Extract the (x, y) coordinate from the center of the cell holding the provided text.  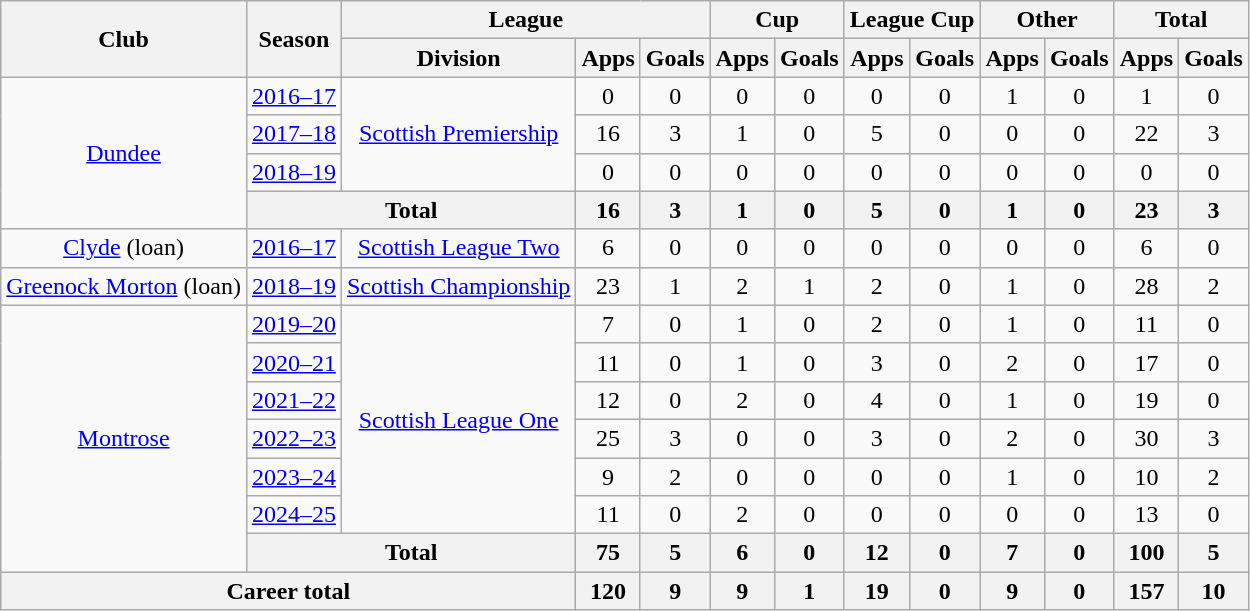
2024–25 (294, 515)
Cup (777, 20)
2017–18 (294, 134)
Other (1047, 20)
Dundee (124, 153)
Division (458, 58)
2023–24 (294, 477)
30 (1146, 438)
Career total (288, 591)
League (526, 20)
Club (124, 39)
Greenock Morton (loan) (124, 286)
100 (1146, 553)
157 (1146, 591)
2020–21 (294, 362)
120 (608, 591)
Season (294, 39)
Scottish Championship (458, 286)
25 (608, 438)
Scottish League One (458, 419)
Montrose (124, 438)
75 (608, 553)
2019–20 (294, 324)
17 (1146, 362)
4 (876, 400)
League Cup (912, 20)
Scottish Premiership (458, 134)
Clyde (loan) (124, 248)
28 (1146, 286)
Scottish League Two (458, 248)
2021–22 (294, 400)
2022–23 (294, 438)
22 (1146, 134)
13 (1146, 515)
